From the cell containing the given text, extract its center point as (X, Y) coordinate. 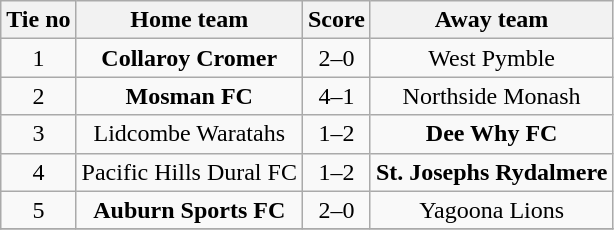
Dee Why FC (491, 134)
4 (38, 172)
West Pymble (491, 58)
St. Josephs Rydalmere (491, 172)
2 (38, 96)
Score (336, 20)
4–1 (336, 96)
Collaroy Cromer (189, 58)
Auburn Sports FC (189, 210)
Tie no (38, 20)
Mosman FC (189, 96)
Home team (189, 20)
Lidcombe Waratahs (189, 134)
5 (38, 210)
3 (38, 134)
Away team (491, 20)
Pacific Hills Dural FC (189, 172)
Northside Monash (491, 96)
Yagoona Lions (491, 210)
1 (38, 58)
